Capture the cell that displays the provided text and extract its [X, Y] central coordinate. 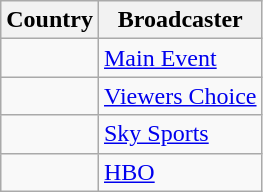
Viewers Choice [180, 96]
Main Event [180, 58]
Broadcaster [180, 20]
HBO [180, 172]
Country [50, 20]
Sky Sports [180, 134]
